Find where the given text appears and provide that cell's center as [x, y] coordinate. 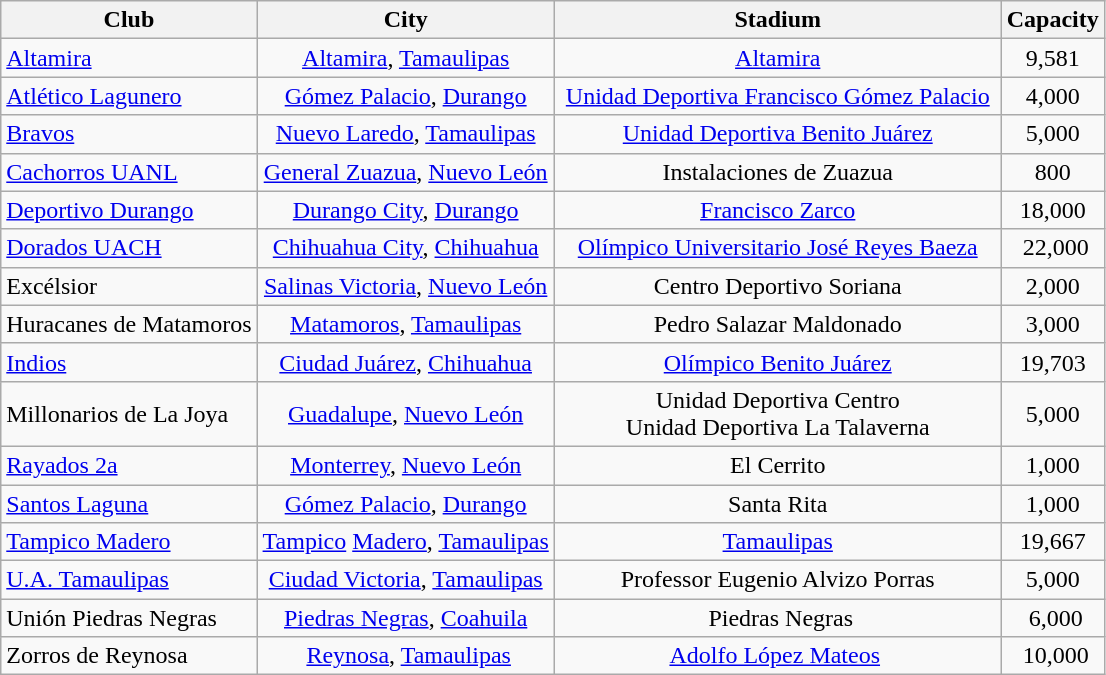
Ciudad Juárez, Chihuahua [406, 362]
9,581 [1052, 58]
Piedras Negras [778, 618]
Rayados 2a [129, 465]
Dorados UACH [129, 248]
Cachorros UANL [129, 172]
Piedras Negras, Coahuila [406, 618]
Nuevo Laredo, Tamaulipas [406, 134]
19,703 [1052, 362]
Salinas Victoria, Nuevo León [406, 286]
Unidad Deportiva CentroUnidad Deportiva La Talaverna [778, 414]
Guadalupe, Nuevo León [406, 414]
Adolfo López Mateos [778, 656]
Atlético Lagunero [129, 96]
Durango City, Durango [406, 210]
Stadium [778, 20]
19,667 [1052, 542]
Unidad Deportiva Francisco Gómez Palacio [778, 96]
Francisco Zarco [778, 210]
Ciudad Victoria, Tamaulipas [406, 580]
Bravos [129, 134]
800 [1052, 172]
Professor Eugenio Alvizo Porras [778, 580]
Indios [129, 362]
Millonarios de La Joya [129, 414]
Instalaciones de Zuazua [778, 172]
Unión Piedras Negras [129, 618]
Deportivo Durango [129, 210]
Tampico Madero, Tamaulipas [406, 542]
3,000 [1052, 324]
Altamira, Tamaulipas [406, 58]
Olímpico Universitario José Reyes Baeza [778, 248]
Tampico Madero [129, 542]
2,000 [1052, 286]
Reynosa, Tamaulipas [406, 656]
22,000 [1052, 248]
City [406, 20]
El Cerrito [778, 465]
U.A. Tamaulipas [129, 580]
Capacity [1052, 20]
Tamaulipas [778, 542]
Matamoros, Tamaulipas [406, 324]
Chihuahua City, Chihuahua [406, 248]
Huracanes de Matamoros [129, 324]
4,000 [1052, 96]
Pedro Salazar Maldonado [778, 324]
Olímpico Benito Juárez [778, 362]
Santa Rita [778, 503]
Zorros de Reynosa [129, 656]
Monterrey, Nuevo León [406, 465]
18,000 [1052, 210]
10,000 [1052, 656]
Excélsior [129, 286]
Santos Laguna [129, 503]
6,000 [1052, 618]
Club [129, 20]
Centro Deportivo Soriana [778, 286]
General Zuazua, Nuevo León [406, 172]
Unidad Deportiva Benito Juárez [778, 134]
